For the text-containing cell, return its midpoint in [X, Y] coordinate format. 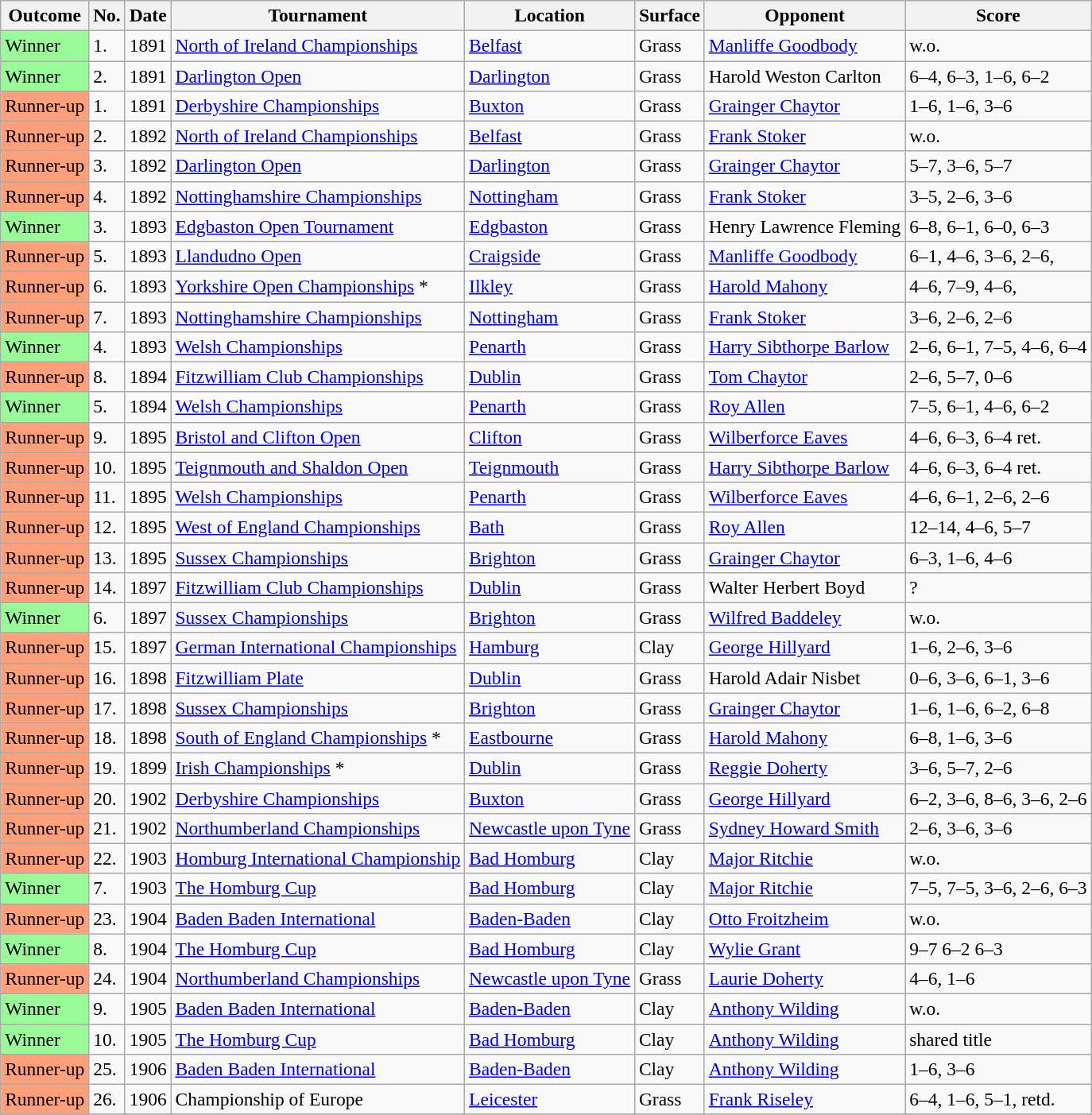
2–6, 6–1, 7–5, 4–6, 6–4 [998, 347]
Score [998, 15]
1–6, 2–6, 3–6 [998, 648]
4–6, 6–1, 2–6, 2–6 [998, 497]
18. [106, 738]
21. [106, 828]
23. [106, 919]
9–7 6–2 6–3 [998, 949]
20. [106, 798]
Leicester [550, 1099]
1–6, 1–6, 6–2, 6–8 [998, 708]
2–6, 3–6, 3–6 [998, 828]
Tom Chaytor [804, 377]
6–2, 3–6, 8–6, 3–6, 2–6 [998, 798]
6–1, 4–6, 3–6, 2–6, [998, 256]
Reggie Doherty [804, 768]
Bristol and Clifton Open [318, 437]
Irish Championships * [318, 768]
6–8, 1–6, 3–6 [998, 738]
1899 [148, 768]
Clifton [550, 437]
Tournament [318, 15]
Llandudno Open [318, 256]
South of England Championships * [318, 738]
Homburg International Championship [318, 858]
7–5, 7–5, 3–6, 2–6, 6–3 [998, 889]
Location [550, 15]
Otto Froitzheim [804, 919]
7–5, 6–1, 4–6, 6–2 [998, 407]
Wylie Grant [804, 949]
West of England Championships [318, 527]
Ilkley [550, 286]
Craigside [550, 256]
Yorkshire Open Championships * [318, 286]
25. [106, 1069]
6–8, 6–1, 6–0, 6–3 [998, 226]
Laurie Doherty [804, 978]
Eastbourne [550, 738]
15. [106, 648]
shared title [998, 1039]
11. [106, 497]
12. [106, 527]
Harold Weston Carlton [804, 75]
24. [106, 978]
16. [106, 678]
Outcome [45, 15]
Frank Riseley [804, 1099]
Edgbaston Open Tournament [318, 226]
Opponent [804, 15]
5–7, 3–6, 5–7 [998, 166]
Teignmouth [550, 467]
19. [106, 768]
Henry Lawrence Fleming [804, 226]
12–14, 4–6, 5–7 [998, 527]
6–3, 1–6, 4–6 [998, 557]
Sydney Howard Smith [804, 828]
No. [106, 15]
Harold Adair Nisbet [804, 678]
3–6, 2–6, 2–6 [998, 316]
Wilfred Baddeley [804, 618]
2–6, 5–7, 0–6 [998, 377]
Hamburg [550, 648]
17. [106, 708]
Surface [669, 15]
? [998, 587]
6–4, 6–3, 1–6, 6–2 [998, 75]
14. [106, 587]
German International Championships [318, 648]
Teignmouth and Shaldon Open [318, 467]
4–6, 7–9, 4–6, [998, 286]
6–4, 1–6, 5–1, retd. [998, 1099]
26. [106, 1099]
Date [148, 15]
3–5, 2–6, 3–6 [998, 196]
Championship of Europe [318, 1099]
22. [106, 858]
Bath [550, 527]
4–6, 1–6 [998, 978]
Fitzwilliam Plate [318, 678]
1–6, 1–6, 3–6 [998, 106]
1–6, 3–6 [998, 1069]
Walter Herbert Boyd [804, 587]
3–6, 5–7, 2–6 [998, 768]
0–6, 3–6, 6–1, 3–6 [998, 678]
Edgbaston [550, 226]
13. [106, 557]
